For the text-containing cell, return its midpoint in (X, Y) coordinate format. 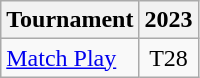
2023 (168, 20)
Match Play (70, 58)
Tournament (70, 20)
T28 (168, 58)
